Return the (x, y) coordinate for the center point of the cell that contains the specified text.  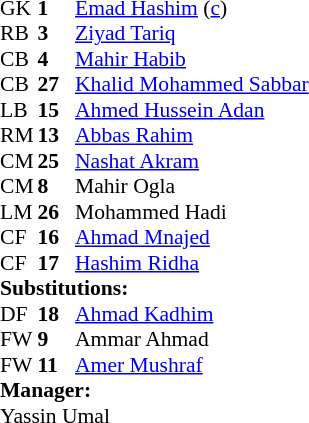
16 (57, 237)
25 (57, 161)
8 (57, 187)
Abbas Rahim (192, 135)
Ammar Ahmad (192, 339)
Manager: (154, 391)
Mahir Ogla (192, 187)
26 (57, 212)
LB (19, 110)
DF (19, 314)
11 (57, 365)
Ahmad Kadhim (192, 314)
Mahir Habib (192, 59)
Nashat Akram (192, 161)
Mohammed Hadi (192, 212)
18 (57, 314)
4 (57, 59)
17 (57, 263)
RB (19, 33)
3 (57, 33)
Ziyad Tariq (192, 33)
27 (57, 85)
Substitutions: (154, 289)
Khalid Mohammed Sabbar (192, 85)
13 (57, 135)
Ahmad Mnajed (192, 237)
15 (57, 110)
LM (19, 212)
Hashim Ridha (192, 263)
Ahmed Hussein Adan (192, 110)
Amer Mushraf (192, 365)
RM (19, 135)
9 (57, 339)
